Provide the [X, Y] coordinate of the cell's center where the given text is located.  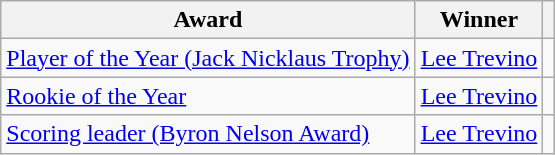
Award [208, 20]
Winner [479, 20]
Player of the Year (Jack Nicklaus Trophy) [208, 58]
Scoring leader (Byron Nelson Award) [208, 134]
Rookie of the Year [208, 96]
